Search for the cell housing the specified text and yield its [x, y] center coordinate. 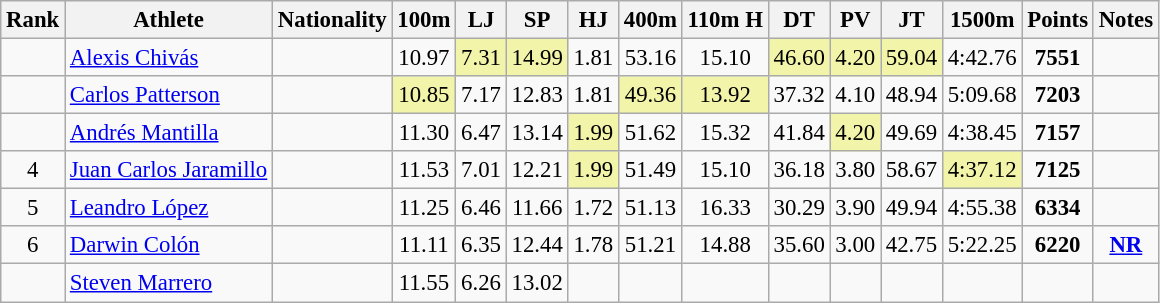
5:22.25 [982, 245]
400m [651, 20]
Andrés Mantilla [169, 133]
49.94 [912, 208]
Carlos Patterson [169, 95]
4.10 [855, 95]
6.26 [481, 283]
58.67 [912, 170]
Darwin Colón [169, 245]
1.72 [593, 208]
12.21 [537, 170]
5:09.68 [982, 95]
11.55 [424, 283]
51.62 [651, 133]
4 [33, 170]
7.31 [481, 58]
49.69 [912, 133]
Steven Marrero [169, 283]
100m [424, 20]
6220 [1058, 245]
11.11 [424, 245]
11.30 [424, 133]
HJ [593, 20]
30.29 [799, 208]
1500m [982, 20]
10.85 [424, 95]
4:37.12 [982, 170]
Leandro López [169, 208]
12.83 [537, 95]
15.32 [725, 133]
Nationality [332, 20]
LJ [481, 20]
6.46 [481, 208]
1.78 [593, 245]
5 [33, 208]
13.14 [537, 133]
14.99 [537, 58]
37.32 [799, 95]
3.00 [855, 245]
7.17 [481, 95]
53.16 [651, 58]
NR [1126, 245]
12.44 [537, 245]
3.90 [855, 208]
4:55.38 [982, 208]
11.53 [424, 170]
35.60 [799, 245]
11.66 [537, 208]
4:38.45 [982, 133]
49.36 [651, 95]
Rank [33, 20]
42.75 [912, 245]
6.47 [481, 133]
3.80 [855, 170]
Notes [1126, 20]
DT [799, 20]
13.02 [537, 283]
14.88 [725, 245]
7.01 [481, 170]
13.92 [725, 95]
7125 [1058, 170]
11.25 [424, 208]
51.21 [651, 245]
Juan Carlos Jaramillo [169, 170]
Athlete [169, 20]
JT [912, 20]
16.33 [725, 208]
6 [33, 245]
41.84 [799, 133]
6.35 [481, 245]
36.18 [799, 170]
59.04 [912, 58]
51.13 [651, 208]
10.97 [424, 58]
48.94 [912, 95]
SP [537, 20]
7203 [1058, 95]
Alexis Chivás [169, 58]
4:42.76 [982, 58]
110m H [725, 20]
7551 [1058, 58]
PV [855, 20]
51.49 [651, 170]
Points [1058, 20]
7157 [1058, 133]
6334 [1058, 208]
46.60 [799, 58]
